Provide the (X, Y) coordinate of the cell's center where the given text is located.  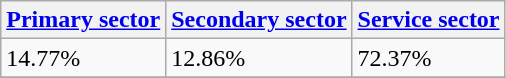
14.77% (84, 58)
12.86% (259, 58)
Service sector (428, 20)
Secondary sector (259, 20)
72.37% (428, 58)
Primary sector (84, 20)
